Determine the (x, y) coordinate at the center of the cell enclosing the given text.  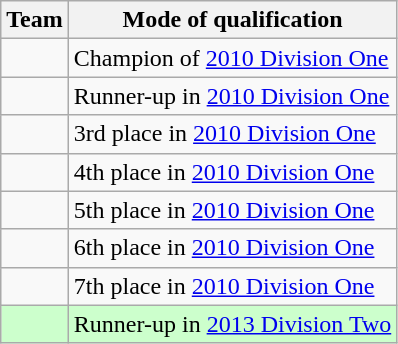
Mode of qualification (232, 20)
Runner-up in 2010 Division One (232, 96)
Runner-up in 2013 Division Two (232, 324)
7th place in 2010 Division One (232, 286)
4th place in 2010 Division One (232, 172)
6th place in 2010 Division One (232, 248)
Champion of 2010 Division One (232, 58)
5th place in 2010 Division One (232, 210)
Team (35, 20)
3rd place in 2010 Division One (232, 134)
